For the text-containing cell, return its midpoint in (x, y) coordinate format. 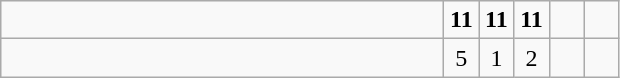
1 (496, 58)
5 (462, 58)
2 (532, 58)
